Search for the cell housing the specified text and yield its [x, y] center coordinate. 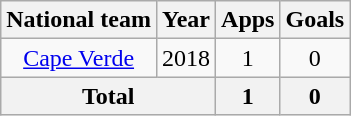
Apps [248, 20]
2018 [186, 58]
National team [79, 20]
Goals [315, 20]
Year [186, 20]
Total [108, 96]
Cape Verde [79, 58]
